Determine the (x, y) coordinate at the center of the cell enclosing the given text.  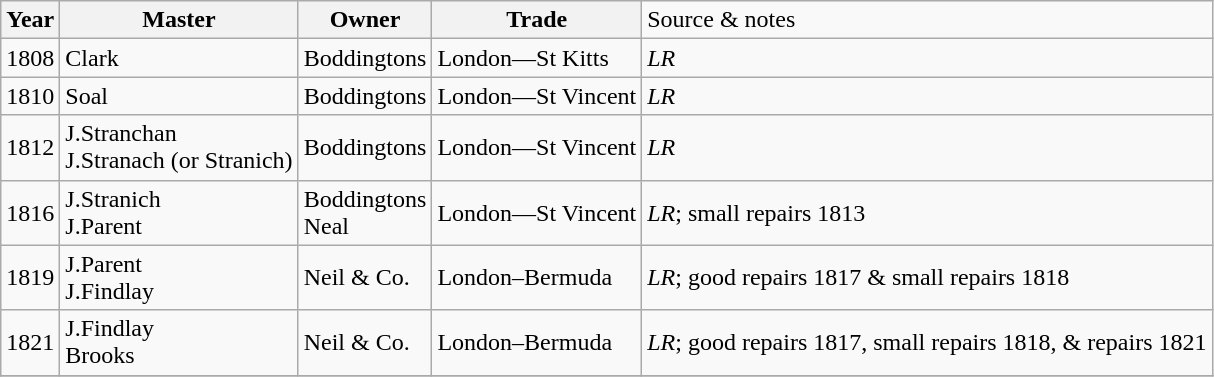
Clark (179, 58)
Year (30, 20)
1810 (30, 96)
J.StranichJ.Parent (179, 212)
J.FindlayBrooks (179, 342)
LR; good repairs 1817 & small repairs 1818 (927, 278)
London—St Kitts (537, 58)
1808 (30, 58)
Owner (365, 20)
Soal (179, 96)
J.StranchanJ.Stranach (or Stranich) (179, 148)
BoddingtonsNeal (365, 212)
Trade (537, 20)
Master (179, 20)
LR; small repairs 1813 (927, 212)
1819 (30, 278)
LR; good repairs 1817, small repairs 1818, & repairs 1821 (927, 342)
Source & notes (927, 20)
1812 (30, 148)
1821 (30, 342)
1816 (30, 212)
J.ParentJ.Findlay (179, 278)
